Scan for the cell matching the given text and deliver its [x, y] coordinate at center. 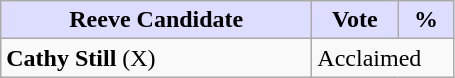
% [426, 20]
Vote [355, 20]
Reeve Candidate [156, 20]
Acclaimed [383, 58]
Cathy Still (X) [156, 58]
